Output the (X, Y) coordinate of the center of the cell containing the given text.  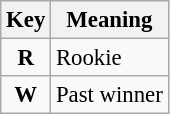
Key (26, 20)
Meaning (110, 20)
Past winner (110, 95)
W (26, 95)
Rookie (110, 58)
R (26, 58)
